Search for the cell housing the specified text and yield its (X, Y) center coordinate. 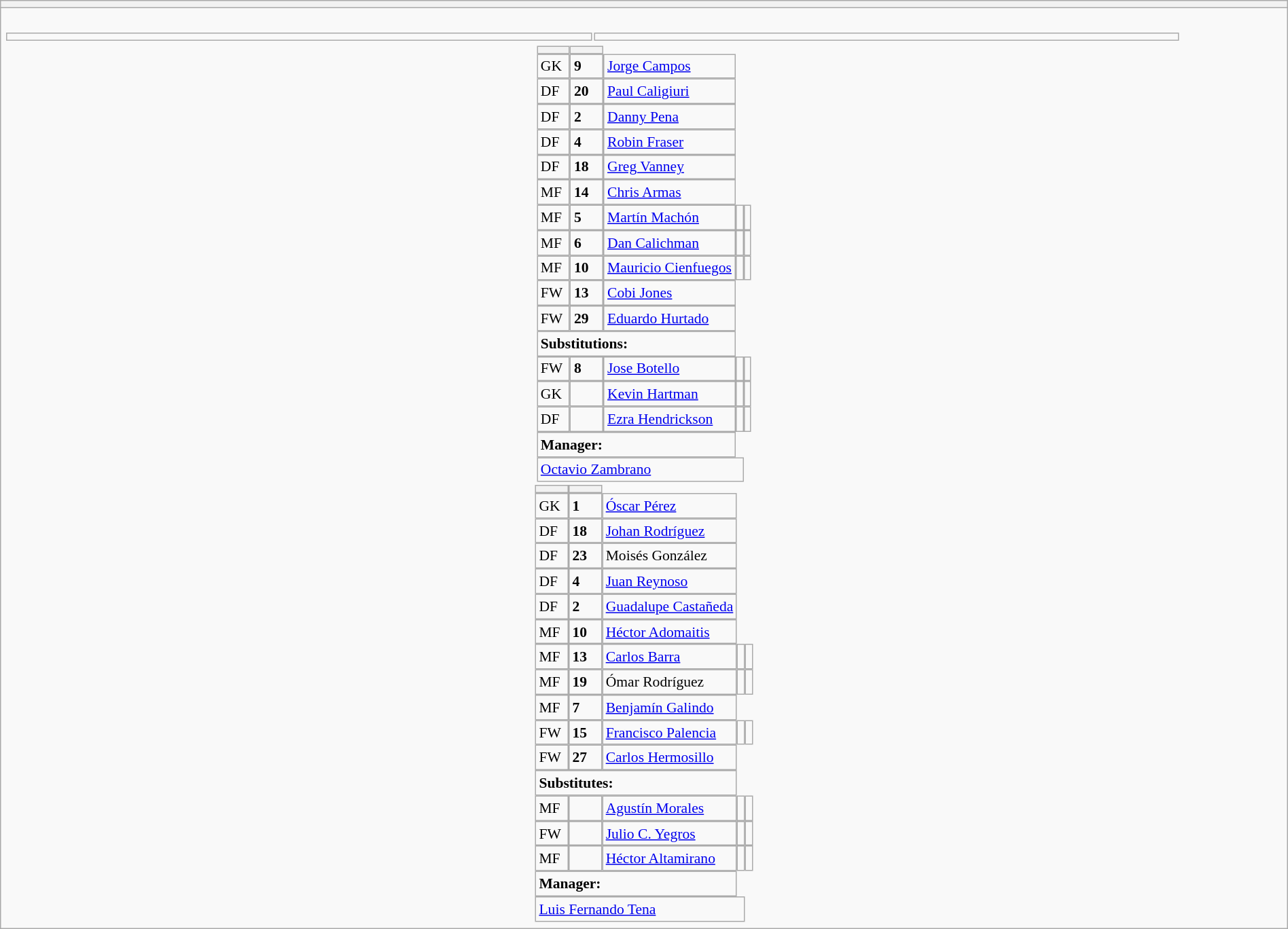
9 (587, 67)
Eduardo Hurtado (669, 318)
Carlos Barra (670, 657)
Dan Calichman (669, 243)
Greg Vanney (669, 167)
Moisés González (670, 555)
15 (586, 732)
Agustín Morales (670, 808)
1 (586, 505)
Johan Rodríguez (670, 531)
7 (586, 708)
Francisco Palencia (670, 732)
Ómar Rodríguez (670, 682)
Óscar Pérez (670, 505)
Juan Reynoso (670, 581)
Kevin Hartman (669, 394)
Paul Caligiuri (669, 91)
Luis Fernando Tena (640, 909)
Danny Pena (669, 117)
Robin Fraser (669, 141)
Héctor Adomaitis (670, 632)
29 (587, 318)
Jorge Campos (669, 67)
Octavio Zambrano (640, 470)
Cobi Jones (669, 293)
6 (587, 243)
20 (587, 91)
Guadalupe Castañeda (670, 606)
8 (587, 368)
Carlos Hermosillo (670, 758)
27 (586, 758)
5 (587, 217)
Substitutions: (636, 344)
Substitutes: (636, 782)
Ezra Hendrickson (669, 420)
Benjamín Galindo (670, 708)
19 (586, 682)
Héctor Altamirano (670, 858)
Julio C. Yegros (670, 834)
Martín Machón (669, 217)
23 (586, 555)
Jose Botello (669, 368)
14 (587, 192)
Mauricio Cienfuegos (669, 268)
Chris Armas (669, 192)
